For the text-containing cell, return its midpoint in [x, y] coordinate format. 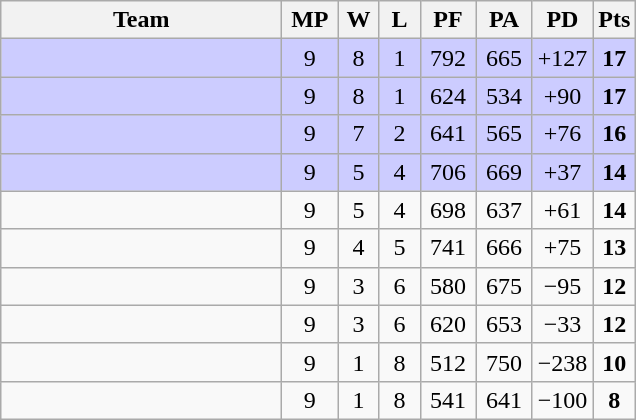
620 [448, 324]
580 [448, 286]
L [400, 20]
13 [614, 248]
669 [504, 172]
MP [310, 20]
+90 [562, 96]
W [358, 20]
698 [448, 210]
10 [614, 362]
792 [448, 58]
+127 [562, 58]
706 [448, 172]
565 [504, 134]
666 [504, 248]
2 [400, 134]
534 [504, 96]
+37 [562, 172]
−238 [562, 362]
16 [614, 134]
675 [504, 286]
541 [448, 400]
7 [358, 134]
−95 [562, 286]
−33 [562, 324]
624 [448, 96]
741 [448, 248]
Pts [614, 20]
PD [562, 20]
PA [504, 20]
750 [504, 362]
PF [448, 20]
−100 [562, 400]
512 [448, 362]
+76 [562, 134]
Team [142, 20]
653 [504, 324]
665 [504, 58]
+61 [562, 210]
+75 [562, 248]
637 [504, 210]
